From the cell containing the given text, extract its center point as [X, Y] coordinate. 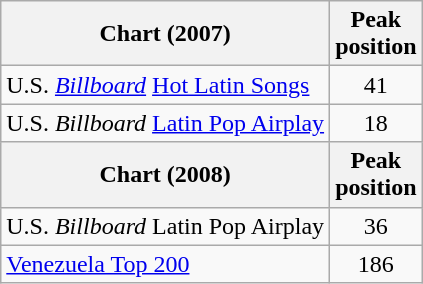
18 [376, 123]
41 [376, 85]
Chart (2008) [166, 174]
186 [376, 264]
36 [376, 226]
Venezuela Top 200 [166, 264]
Chart (2007) [166, 34]
U.S. Billboard Hot Latin Songs [166, 85]
